Output the [x, y] coordinate of the center of the cell containing the given text.  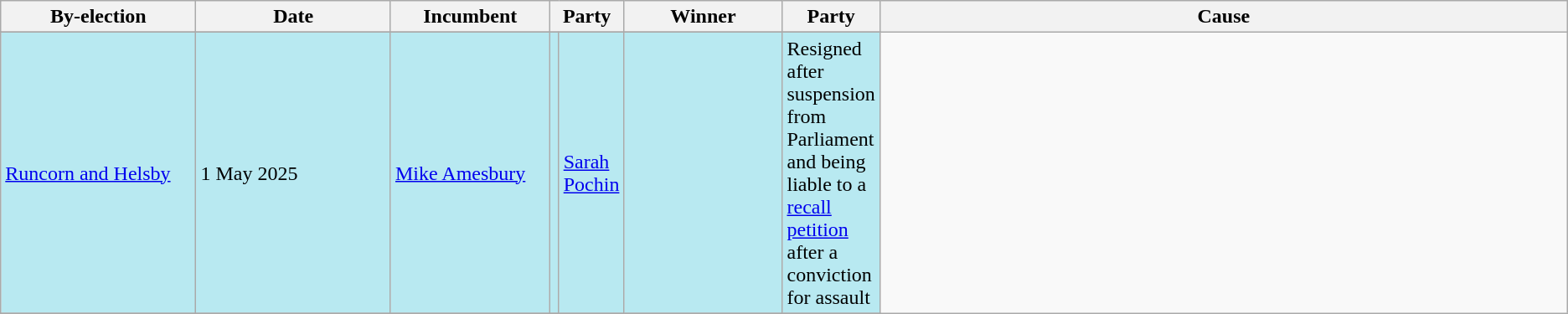
Runcorn and Helsby [99, 172]
Winner [704, 17]
Cause [1223, 17]
Mike Amesbury [470, 172]
Date [293, 17]
By-election [99, 17]
Resigned after suspension from Parliament and being liable to a recall petition after a conviction for assault [831, 172]
Sarah Pochin [591, 172]
1 May 2025 [293, 172]
Incumbent [470, 17]
